Identify which cell holds the provided text, then report its (X, Y) central coordinate. 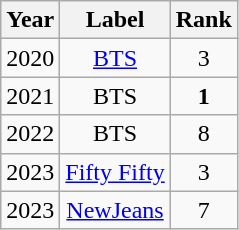
7 (204, 210)
Label (115, 20)
NewJeans (115, 210)
2022 (30, 134)
Fifty Fifty (115, 172)
Year (30, 20)
Rank (204, 20)
2021 (30, 96)
2020 (30, 58)
8 (204, 134)
1 (204, 96)
